Determine the [x, y] coordinate at the center of the cell enclosing the given text.  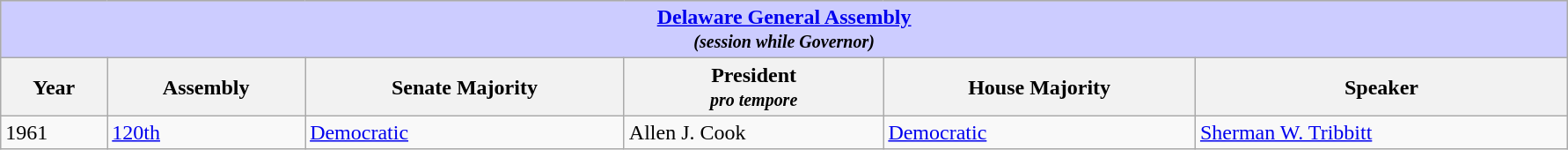
Assembly [206, 86]
Senate Majority [465, 86]
Year [55, 86]
Allen J. Cook [753, 132]
Speaker [1381, 86]
House Majority [1040, 86]
1961 [55, 132]
Sherman W. Tribbitt [1381, 132]
Delaware General Assembly (session while Governor) [785, 30]
120th [206, 132]
Presidentpro tempore [753, 86]
